Extract the (X, Y) coordinate from the center of the cell holding the provided text.  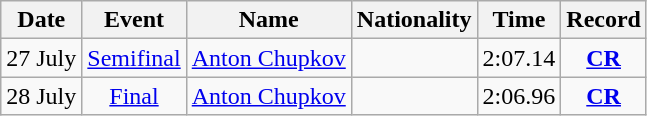
Nationality (414, 20)
Event (134, 20)
Final (134, 96)
Name (268, 20)
27 July (42, 58)
Semifinal (134, 58)
28 July (42, 96)
Time (519, 20)
2:06.96 (519, 96)
2:07.14 (519, 58)
Record (604, 20)
Date (42, 20)
